Provide the (X, Y) coordinate of the cell's center where the given text is located.  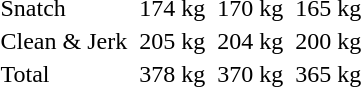
205 kg (172, 41)
204 kg (250, 41)
